Provide the [X, Y] coordinate of the cell's center where the given text is located.  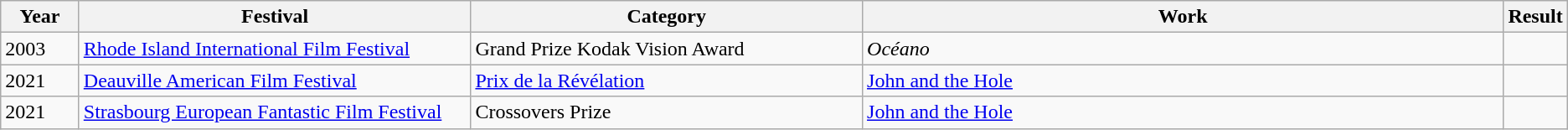
Grand Prize Kodak Vision Award [667, 49]
Festival [275, 17]
Result [1535, 17]
Crossovers Prize [667, 112]
Océano [1183, 49]
Category [667, 17]
Strasbourg European Fantastic Film Festival [275, 112]
Deauville American Film Festival [275, 81]
Prix de la Révélation [667, 81]
Rhode Island International Film Festival [275, 49]
2003 [40, 49]
Work [1183, 17]
Year [40, 17]
